Pinpoint the cell where the given text exists, returning its [X, Y] midpoint coordinate. 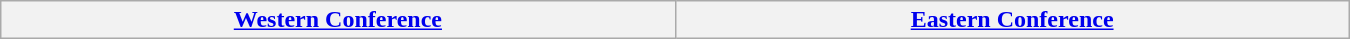
Eastern Conference [1012, 20]
Western Conference [338, 20]
